Locate the cell with the specified text and output its (X, Y) center coordinate. 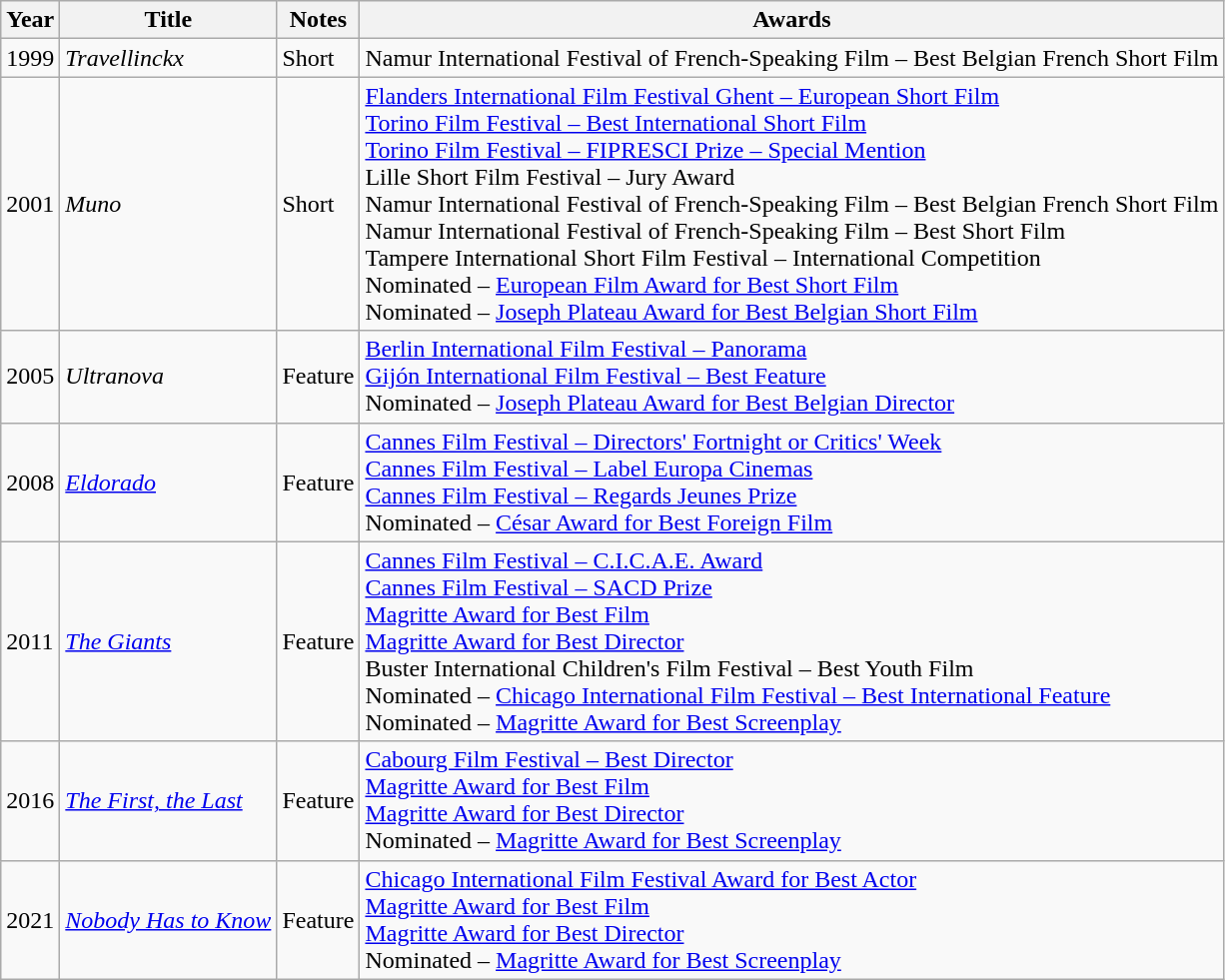
Title (168, 20)
Notes (318, 20)
The First, the Last (168, 801)
Namur International Festival of French-Speaking Film – Best Belgian French Short Film (791, 58)
Muno (168, 204)
The Giants (168, 641)
2021 (30, 919)
Awards (791, 20)
Nobody Has to Know (168, 919)
2016 (30, 801)
Ultranova (168, 377)
2001 (30, 204)
2011 (30, 641)
2005 (30, 377)
2008 (30, 482)
Eldorado (168, 482)
Year (30, 20)
Travellinckx (168, 58)
Cabourg Film Festival – Best DirectorMagritte Award for Best FilmMagritte Award for Best DirectorNominated – Magritte Award for Best Screenplay (791, 801)
1999 (30, 58)
